Capture the cell that displays the provided text and extract its [x, y] central coordinate. 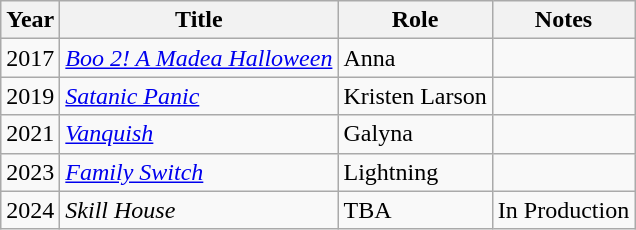
Family Switch [199, 172]
Kristen Larson [415, 96]
2024 [30, 210]
Galyna [415, 134]
Title [199, 20]
Vanquish [199, 134]
Boo 2! A Madea Halloween [199, 58]
Role [415, 20]
Notes [563, 20]
2019 [30, 96]
In Production [563, 210]
Skill House [199, 210]
2023 [30, 172]
TBA [415, 210]
2021 [30, 134]
Year [30, 20]
Anna [415, 58]
Lightning [415, 172]
2017 [30, 58]
Satanic Panic [199, 96]
